Locate the cell with the specified text and output its [X, Y] center coordinate. 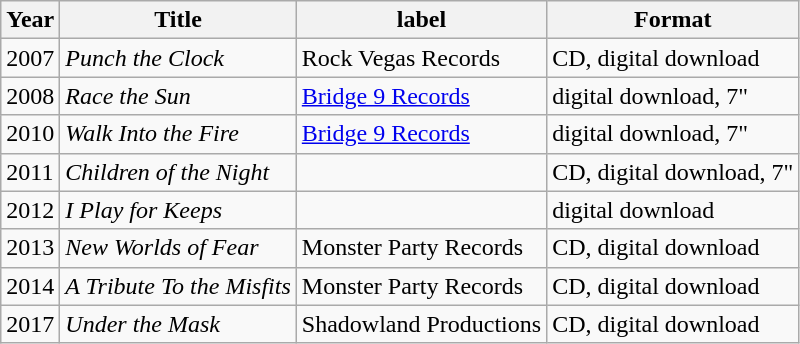
label [421, 20]
Year [30, 20]
Punch the Clock [178, 58]
Children of the Night [178, 172]
2011 [30, 172]
2010 [30, 134]
2012 [30, 210]
I Play for Keeps [178, 210]
Rock Vegas Records [421, 58]
A Tribute To the Misfits [178, 286]
Under the Mask [178, 324]
Title [178, 20]
2008 [30, 96]
CD, digital download, 7" [673, 172]
2013 [30, 248]
Walk Into the Fire [178, 134]
New Worlds of Fear [178, 248]
2014 [30, 286]
2017 [30, 324]
2007 [30, 58]
digital download [673, 210]
Format [673, 20]
Race the Sun [178, 96]
Shadowland Productions [421, 324]
